From the cell containing the given text, extract its center point as [X, Y] coordinate. 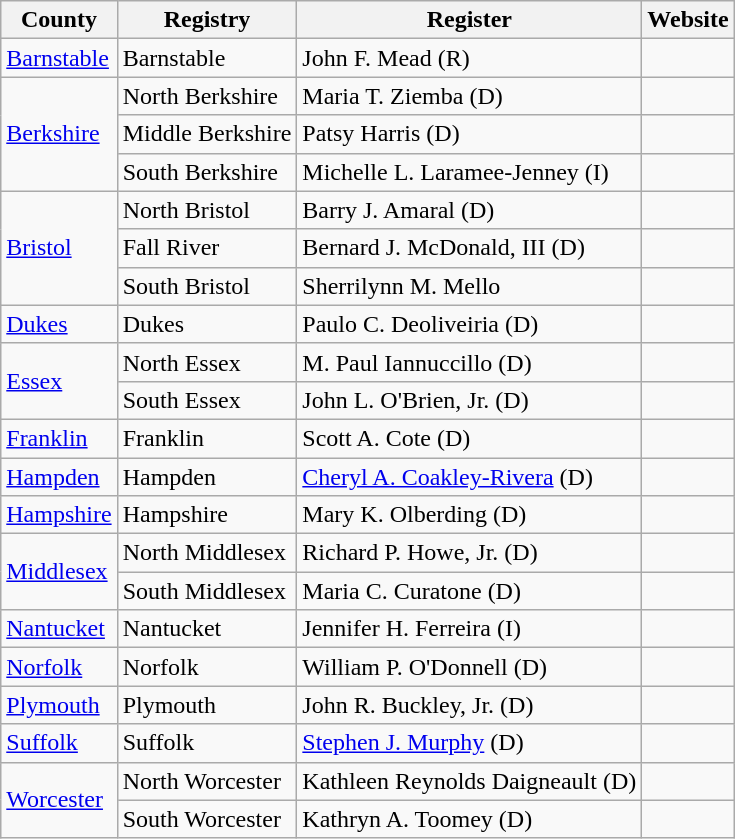
Stephen J. Murphy (D) [470, 743]
Kathryn A. Toomey (D) [470, 819]
Paulo C. Deoliveiria (D) [470, 324]
Patsy Harris (D) [470, 134]
Michelle L. Laramee-Jenney (I) [470, 172]
Fall River [207, 248]
Registry [207, 20]
South Essex [207, 400]
John L. O'Brien, Jr. (D) [470, 400]
William P. O'Donnell (D) [470, 667]
Scott A. Cote (D) [470, 438]
Website [688, 20]
South Worcester [207, 819]
Middlesex [59, 572]
Maria C. Curatone (D) [470, 591]
North Worcester [207, 781]
North Berkshire [207, 96]
Bristol [59, 248]
Kathleen Reynolds Daigneault (D) [470, 781]
Cheryl A. Coakley-Rivera (D) [470, 477]
Worcester [59, 800]
Jennifer H. Ferreira (I) [470, 629]
North Middlesex [207, 553]
Bernard J. McDonald, III (D) [470, 248]
South Bristol [207, 286]
North Essex [207, 362]
South Berkshire [207, 172]
Richard P. Howe, Jr. (D) [470, 553]
Register [470, 20]
Berkshire [59, 134]
John F. Mead (R) [470, 58]
Essex [59, 381]
South Middlesex [207, 591]
Sherrilynn M. Mello [470, 286]
Barry J. Amaral (D) [470, 210]
North Bristol [207, 210]
County [59, 20]
Middle Berkshire [207, 134]
Maria T. Ziemba (D) [470, 96]
M. Paul Iannuccillo (D) [470, 362]
Mary K. Olberding (D) [470, 515]
John R. Buckley, Jr. (D) [470, 705]
